Scan for the cell matching the given text and deliver its (x, y) coordinate at center. 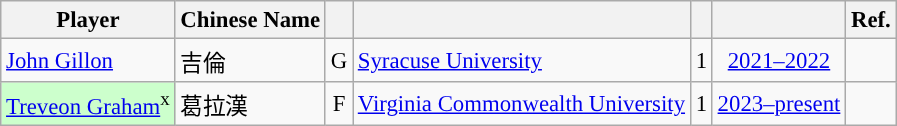
葛拉漢 (250, 104)
Chinese Name (250, 20)
F (338, 104)
John Gillon (88, 61)
Player (88, 20)
2023–present (778, 104)
G (338, 61)
2021–2022 (778, 61)
Ref. (871, 20)
吉倫 (250, 61)
Treveon Grahamx (88, 104)
Virginia Commonwealth University (521, 104)
Syracuse University (521, 61)
